Determine the (X, Y) coordinate at the center of the cell enclosing the given text.  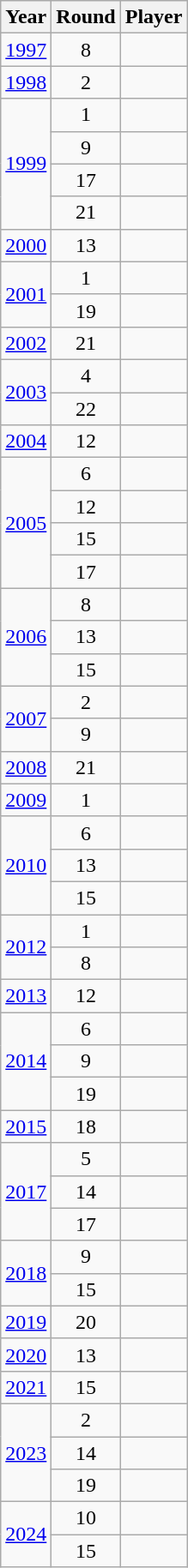
2023 (26, 1452)
2020 (26, 1355)
Player (154, 17)
2024 (26, 1535)
2014 (26, 1061)
2003 (26, 392)
2015 (26, 1126)
1997 (26, 50)
2004 (26, 442)
Year (26, 17)
2018 (26, 1273)
2012 (26, 946)
5 (86, 1159)
2019 (26, 1322)
4 (86, 375)
18 (86, 1126)
2010 (26, 865)
2000 (26, 245)
2021 (26, 1387)
2017 (26, 1192)
2009 (26, 800)
2013 (26, 996)
2008 (26, 767)
2001 (26, 294)
Round (86, 17)
2005 (26, 523)
1998 (26, 82)
10 (86, 1518)
20 (86, 1322)
2007 (26, 718)
1999 (26, 164)
2006 (26, 637)
2002 (26, 343)
22 (86, 409)
